Return the (x, y) coordinate for the center point of the cell that contains the specified text.  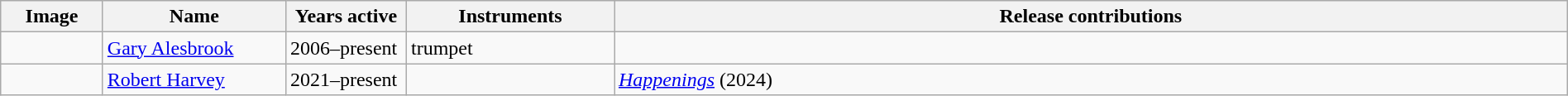
Gary Alesbrook (194, 48)
trumpet (509, 48)
Happenings (2024) (1090, 79)
Name (194, 17)
Release contributions (1090, 17)
Instruments (509, 17)
2021–present (346, 79)
Robert Harvey (194, 79)
Image (52, 17)
Years active (346, 17)
2006–present (346, 48)
